Provide the [X, Y] coordinate of the cell's center where the given text is located.  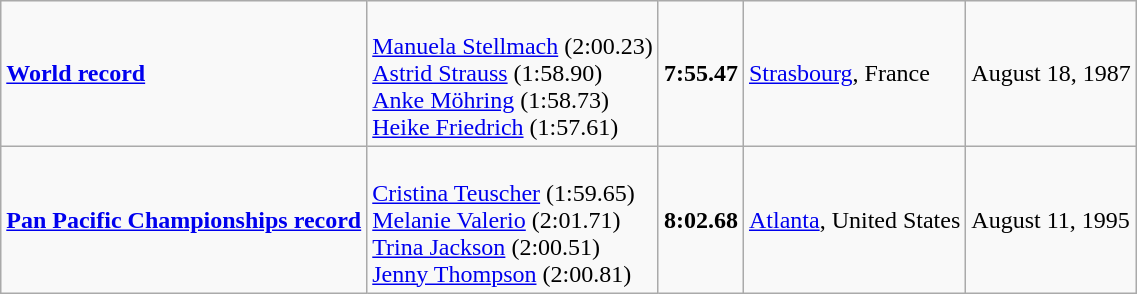
Atlanta, United States [854, 220]
Cristina Teuscher (1:59.65)Melanie Valerio (2:01.71)Trina Jackson (2:00.51)Jenny Thompson (2:00.81) [513, 220]
Manuela Stellmach (2:00.23)Astrid Strauss (1:58.90)Anke Möhring (1:58.73)Heike Friedrich (1:57.61) [513, 74]
August 11, 1995 [1051, 220]
Pan Pacific Championships record [184, 220]
World record [184, 74]
Strasbourg, France [854, 74]
7:55.47 [700, 74]
8:02.68 [700, 220]
August 18, 1987 [1051, 74]
